Determine the [x, y] coordinate at the center of the cell enclosing the given text.  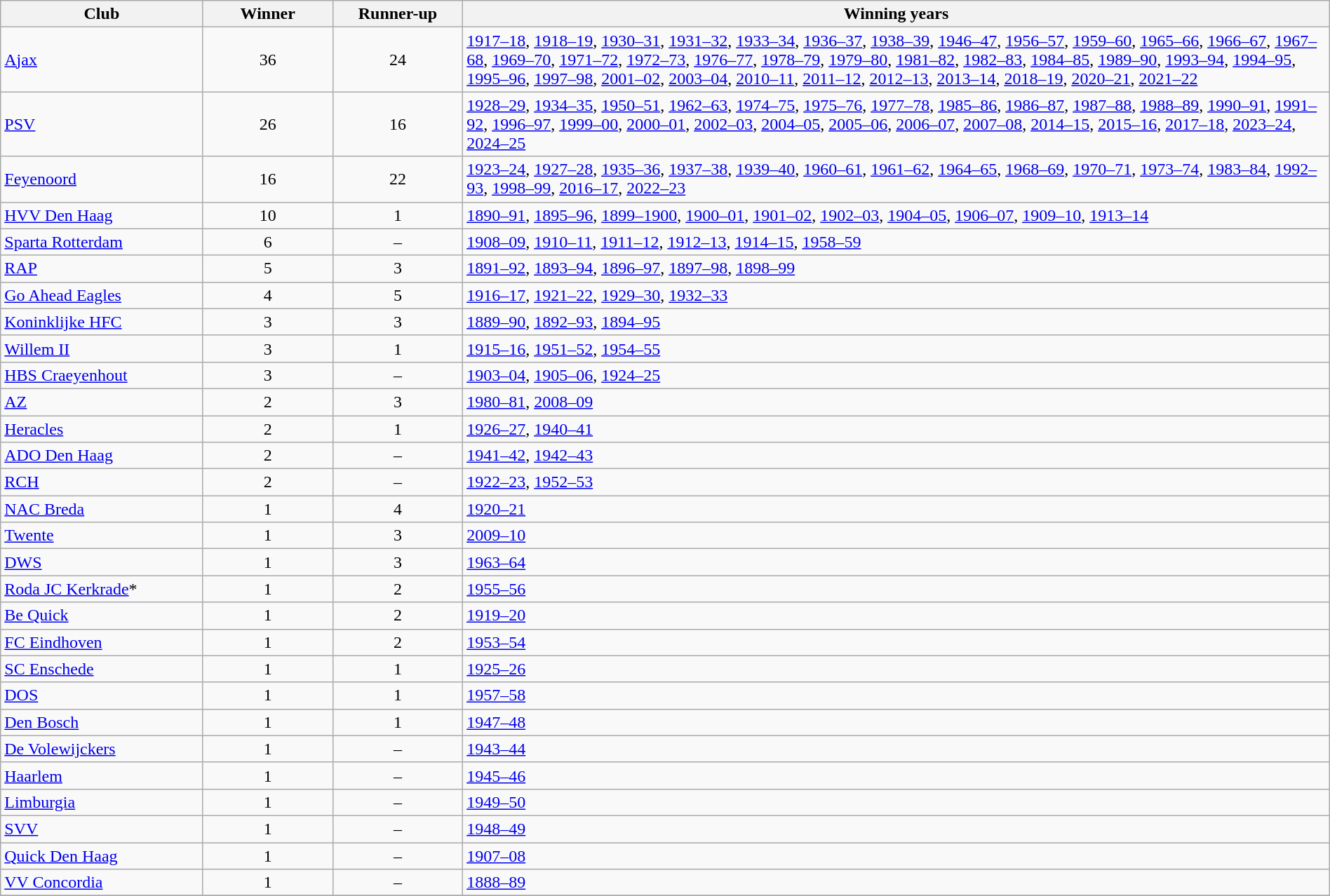
10 [268, 215]
DWS [102, 562]
Ajax [102, 60]
1907–08 [896, 856]
SVV [102, 829]
1955–56 [896, 589]
RCH [102, 482]
1920–21 [896, 509]
NAC Breda [102, 509]
1945–46 [896, 775]
1948–49 [896, 829]
Sparta Rotterdam [102, 242]
22 [397, 179]
1919–20 [896, 616]
1949–50 [896, 802]
6 [268, 242]
Haarlem [102, 775]
1889–90, 1892–93, 1894–95 [896, 322]
Heracles [102, 428]
Runner-up [397, 14]
PSV [102, 124]
1925–26 [896, 669]
1943–44 [896, 749]
Koninklijke HFC [102, 322]
1953–54 [896, 642]
Be Quick [102, 616]
1922–23, 1952–53 [896, 482]
1947–48 [896, 722]
SC Enschede [102, 669]
1963–64 [896, 562]
Club [102, 14]
Winner [268, 14]
ADO Den Haag [102, 456]
Twente [102, 536]
Go Ahead Eagles [102, 295]
HVV Den Haag [102, 215]
Roda JC Kerkrade* [102, 589]
Quick Den Haag [102, 856]
De Volewijckers [102, 749]
Feyenoord [102, 179]
2009–10 [896, 536]
24 [397, 60]
HBS Craeyenhout [102, 375]
Limburgia [102, 802]
1916–17, 1921–22, 1929–30, 1932–33 [896, 295]
AZ [102, 402]
26 [268, 124]
1888–89 [896, 883]
1903–04, 1905–06, 1924–25 [896, 375]
1908–09, 1910–11, 1911–12, 1912–13, 1914–15, 1958–59 [896, 242]
Willem II [102, 348]
RAP [102, 269]
FC Eindhoven [102, 642]
1980–81, 2008–09 [896, 402]
1923–24, 1927–28, 1935–36, 1937–38, 1939–40, 1960–61, 1961–62, 1964–65, 1968–69, 1970–71, 1973–74, 1983–84, 1992–93, 1998–99, 2016–17, 2022–23 [896, 179]
36 [268, 60]
Den Bosch [102, 722]
DOS [102, 695]
1957–58 [896, 695]
1915–16, 1951–52, 1954–55 [896, 348]
VV Concordia [102, 883]
1890–91, 1895–96, 1899–1900, 1900–01, 1901–02, 1902–03, 1904–05, 1906–07, 1909–10, 1913–14 [896, 215]
1926–27, 1940–41 [896, 428]
Winning years [896, 14]
1941–42, 1942–43 [896, 456]
1891–92, 1893–94, 1896–97, 1897–98, 1898–99 [896, 269]
